Find where the given text appears and provide that cell's center as (x, y) coordinate. 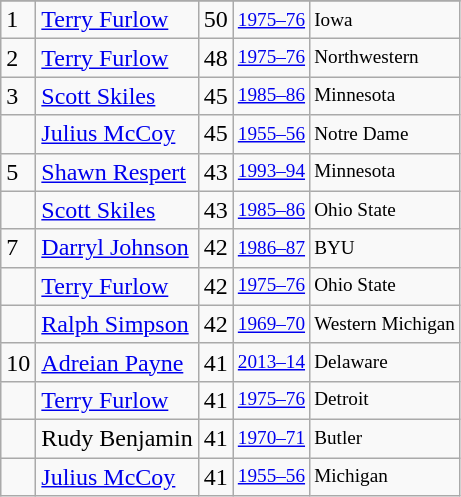
1969–70 (271, 324)
Shawn Respert (117, 172)
Ralph Simpson (117, 324)
48 (216, 58)
Notre Dame (385, 134)
1 (18, 20)
Butler (385, 438)
Northwestern (385, 58)
BYU (385, 248)
Adreian Payne (117, 362)
1993–94 (271, 172)
5 (18, 172)
50 (216, 20)
Western Michigan (385, 324)
2013–14 (271, 362)
Detroit (385, 400)
1986–87 (271, 248)
10 (18, 362)
2 (18, 58)
1970–71 (271, 438)
Rudy Benjamin (117, 438)
Delaware (385, 362)
3 (18, 96)
7 (18, 248)
Michigan (385, 477)
Iowa (385, 20)
Darryl Johnson (117, 248)
